Detect which cell encompasses the target text, then output its (x, y) center coordinate. 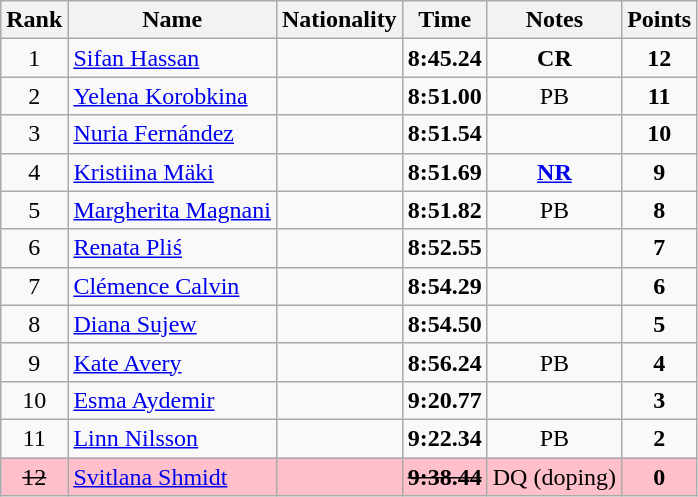
Name (172, 20)
Sifan Hassan (172, 58)
9:22.34 (444, 438)
9:20.77 (444, 400)
8:51.54 (444, 134)
Margherita Magnani (172, 210)
8:56.24 (444, 362)
8:54.50 (444, 324)
Diana Sujew (172, 324)
8:51.00 (444, 96)
8:51.82 (444, 210)
Svitlana Shmidt (172, 477)
Kristiina Mäki (172, 172)
Yelena Korobkina (172, 96)
CR (554, 58)
8:52.55 (444, 248)
0 (660, 477)
Rank (34, 20)
8:51.69 (444, 172)
9:38.44 (444, 477)
Esma Aydemir (172, 400)
Clémence Calvin (172, 286)
Notes (554, 20)
Kate Avery (172, 362)
Points (660, 20)
Renata Pliś (172, 248)
Nationality (339, 20)
8:45.24 (444, 58)
NR (554, 172)
Nuria Fernández (172, 134)
Time (444, 20)
DQ (doping) (554, 477)
8:54.29 (444, 286)
1 (34, 58)
Linn Nilsson (172, 438)
